Search for the cell housing the specified text and yield its [x, y] center coordinate. 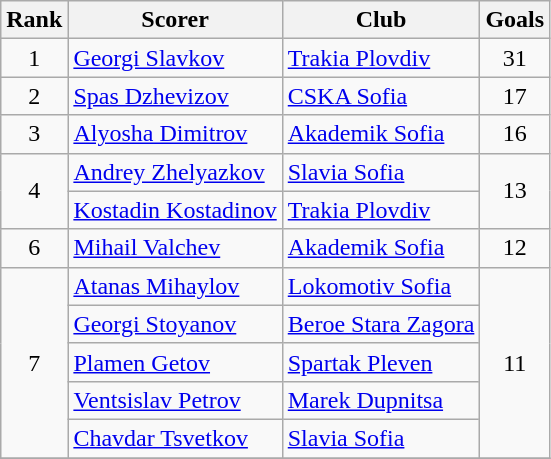
16 [515, 134]
7 [34, 362]
Georgi Stoyanov [175, 324]
Ventsislav Petrov [175, 400]
Kostadin Kostadinov [175, 210]
17 [515, 96]
Marek Dupnitsa [381, 400]
Goals [515, 20]
Spartak Pleven [381, 362]
3 [34, 134]
CSKA Sofia [381, 96]
4 [34, 191]
12 [515, 248]
Club [381, 20]
Andrey Zhelyazkov [175, 172]
Beroe Stara Zagora [381, 324]
Spas Dzhevizov [175, 96]
Georgi Slavkov [175, 58]
2 [34, 96]
Atanas Mihaylov [175, 286]
Rank [34, 20]
Mihail Valchev [175, 248]
11 [515, 362]
Scorer [175, 20]
31 [515, 58]
Chavdar Tsvetkov [175, 438]
13 [515, 191]
6 [34, 248]
Alyosha Dimitrov [175, 134]
Lokomotiv Sofia [381, 286]
Plamen Getov [175, 362]
1 [34, 58]
